Detect which cell encompasses the target text, then output its (x, y) center coordinate. 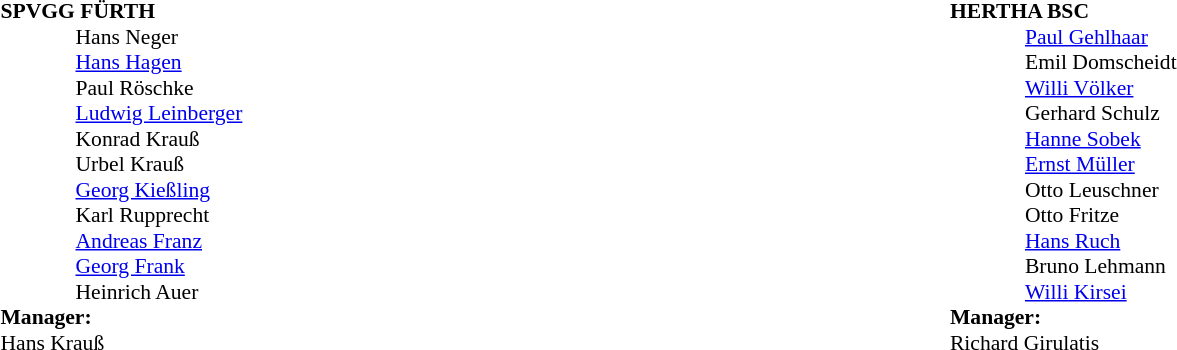
Urbel Krauß (160, 165)
Konrad Krauß (160, 139)
Otto Leuschner (1101, 190)
Andreas Franz (160, 241)
Willi Völker (1101, 88)
Hans Hagen (160, 63)
Paul Gehlhaar (1101, 37)
Karl Rupprecht (160, 215)
Paul Röschke (160, 88)
Georg Kießling (160, 190)
Ludwig Leinberger (160, 113)
Ernst Müller (1101, 165)
Otto Fritze (1101, 215)
Willi Kirsei (1101, 292)
Gerhard Schulz (1101, 113)
Bruno Lehmann (1101, 267)
Heinrich Auer (160, 292)
Hans Ruch (1101, 241)
Hanne Sobek (1101, 139)
Georg Frank (160, 267)
Emil Domscheidt (1101, 63)
Hans Neger (160, 37)
